Find where the given text appears and provide that cell's center as [x, y] coordinate. 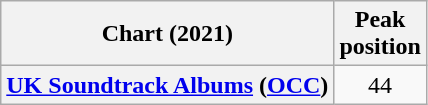
44 [380, 85]
UK Soundtrack Albums (OCC) [168, 85]
Peakposition [380, 34]
Chart (2021) [168, 34]
